Find where the given text appears and provide that cell's center as [x, y] coordinate. 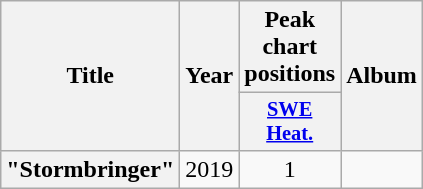
Year [210, 76]
1 [290, 169]
2019 [210, 169]
Album [382, 76]
Title [90, 76]
Peak chart positions [290, 47]
"Stormbringer" [90, 169]
SWEHeat. [290, 122]
